Identify which cell holds the provided text, then report its (x, y) central coordinate. 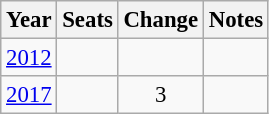
3 (160, 95)
Year (29, 20)
2012 (29, 58)
Seats (88, 20)
Notes (236, 20)
Change (160, 20)
2017 (29, 95)
